Identify which cell holds the provided text, then report its (X, Y) central coordinate. 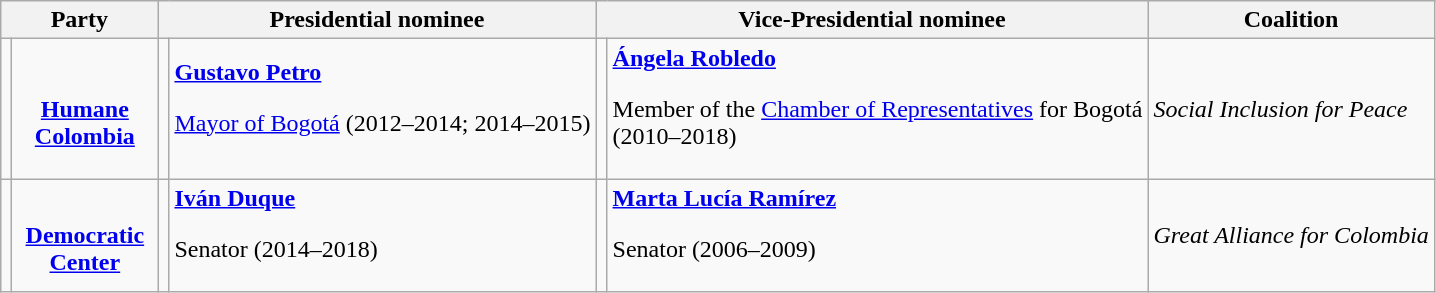
Marta Lucía RamírezSenator (2006–2009) (878, 236)
Social Inclusion for Peace (1291, 109)
Party (80, 20)
Vice-Presidential nominee (872, 20)
Humane Colombia (85, 109)
Presidential nominee (377, 20)
Coalition (1291, 20)
Ángela RobledoMember of the Chamber of Representatives for Bogotá(2010–2018) (878, 109)
Democratic Center (85, 236)
Great Alliance for Colombia (1291, 236)
Iván DuqueSenator (2014–2018) (382, 236)
Gustavo PetroMayor of Bogotá (2012–2014; 2014–2015) (382, 109)
